Identify which cell holds the provided text, then report its [x, y] central coordinate. 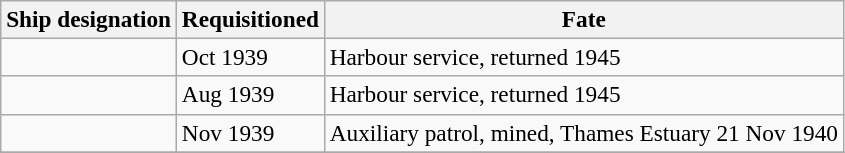
Requisitioned [250, 19]
Ship designation [89, 19]
Auxiliary patrol, mined, Thames Estuary 21 Nov 1940 [584, 133]
Nov 1939 [250, 133]
Fate [584, 19]
Oct 1939 [250, 57]
Aug 1939 [250, 95]
